Return the (X, Y) coordinate for the center point of the cell that contains the specified text.  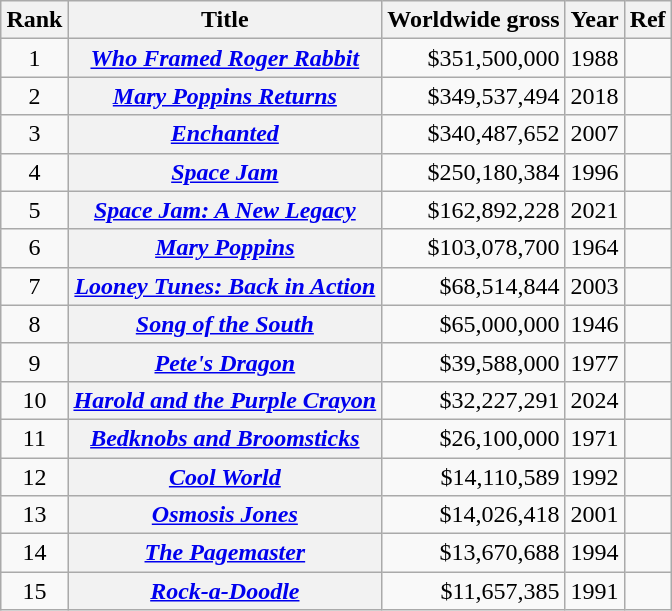
$13,670,688 (474, 553)
Year (594, 20)
2018 (594, 96)
Pete's Dragon (225, 362)
Who Framed Roger Rabbit (225, 58)
$32,227,291 (474, 400)
2003 (594, 286)
Ref (648, 20)
2007 (594, 134)
$103,078,700 (474, 248)
$250,180,384 (474, 172)
2 (34, 96)
Enchanted (225, 134)
$65,000,000 (474, 324)
13 (34, 515)
8 (34, 324)
1964 (594, 248)
2001 (594, 515)
Rock-a-Doodle (225, 591)
Space Jam (225, 172)
1988 (594, 58)
1991 (594, 591)
Rank (34, 20)
Harold and the Purple Crayon (225, 400)
1994 (594, 553)
Worldwide gross (474, 20)
$11,657,385 (474, 591)
$340,487,652 (474, 134)
$14,026,418 (474, 515)
1946 (594, 324)
$26,100,000 (474, 438)
$349,537,494 (474, 96)
11 (34, 438)
12 (34, 477)
$351,500,000 (474, 58)
10 (34, 400)
1 (34, 58)
15 (34, 591)
$14,110,589 (474, 477)
Title (225, 20)
3 (34, 134)
Song of the South (225, 324)
The Pagemaster (225, 553)
$162,892,228 (474, 210)
Mary Poppins Returns (225, 96)
2024 (594, 400)
Space Jam: A New Legacy (225, 210)
Looney Tunes: Back in Action (225, 286)
6 (34, 248)
7 (34, 286)
1996 (594, 172)
$68,514,844 (474, 286)
2021 (594, 210)
1977 (594, 362)
Bedknobs and Broomsticks (225, 438)
14 (34, 553)
1992 (594, 477)
Cool World (225, 477)
4 (34, 172)
Mary Poppins (225, 248)
5 (34, 210)
Osmosis Jones (225, 515)
1971 (594, 438)
$39,588,000 (474, 362)
9 (34, 362)
